Find where the given text appears and provide that cell's center as (x, y) coordinate. 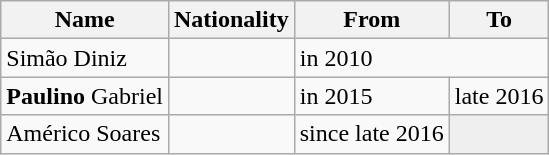
late 2016 (499, 96)
Name (85, 20)
Simão Diniz (85, 58)
since late 2016 (372, 134)
Américo Soares (85, 134)
From (372, 20)
in 2010 (422, 58)
To (499, 20)
in 2015 (372, 96)
Nationality (231, 20)
Paulino Gabriel (85, 96)
